Pinpoint the cell where the given text exists, returning its [x, y] midpoint coordinate. 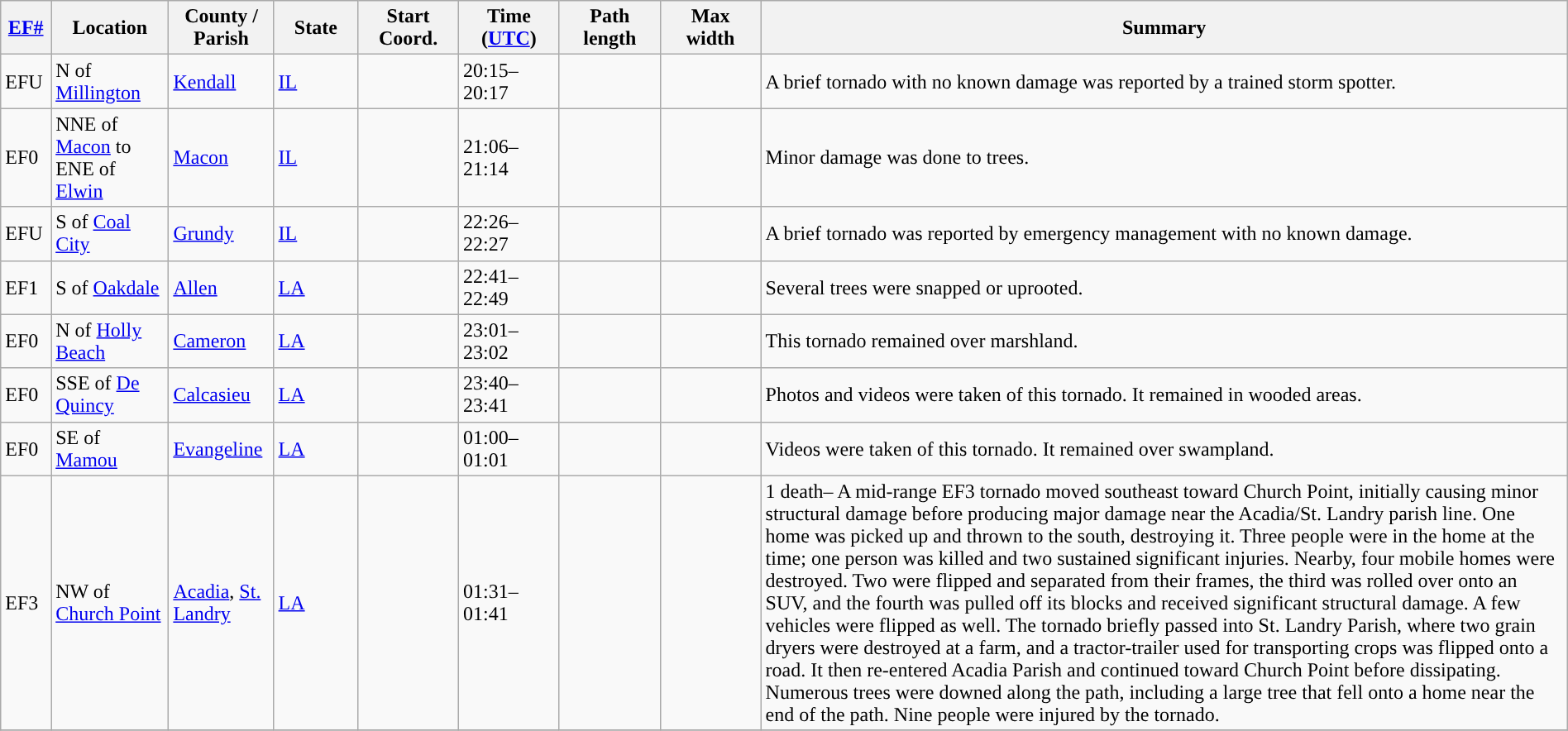
Location [110, 28]
01:00–01:01 [509, 448]
Acadia, St. Landry [222, 603]
Summary [1164, 28]
N of Millington [110, 81]
SE of Mamou [110, 448]
Time (UTC) [509, 28]
EF# [26, 28]
23:40–23:41 [509, 395]
S of Coal City [110, 233]
Kendall [222, 81]
State [316, 28]
EF3 [26, 603]
Macon [222, 157]
23:01–23:02 [509, 341]
A brief tornado with no known damage was reported by a trained storm spotter. [1164, 81]
Cameron [222, 341]
21:06–21:14 [509, 157]
Evangeline [222, 448]
22:41–22:49 [509, 288]
EF1 [26, 288]
Max width [710, 28]
01:31–01:41 [509, 603]
N of Holly Beach [110, 341]
Start Coord. [409, 28]
This tornado remained over marshland. [1164, 341]
Calcasieu [222, 395]
Grundy [222, 233]
Path length [610, 28]
20:15–20:17 [509, 81]
Allen [222, 288]
Photos and videos were taken of this tornado. It remained in wooded areas. [1164, 395]
22:26–22:27 [509, 233]
Minor damage was done to trees. [1164, 157]
Videos were taken of this tornado. It remained over swampland. [1164, 448]
NNE of Macon to ENE of Elwin [110, 157]
Several trees were snapped or uprooted. [1164, 288]
County / Parish [222, 28]
A brief tornado was reported by emergency management with no known damage. [1164, 233]
S of Oakdale [110, 288]
SSE of De Quincy [110, 395]
NW of Church Point [110, 603]
